Return the [x, y] coordinate for the center point of the cell that contains the specified text.  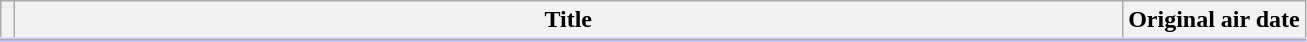
Title [568, 21]
Original air date [1214, 21]
